Return (x, y) of the center of cell containing provided text 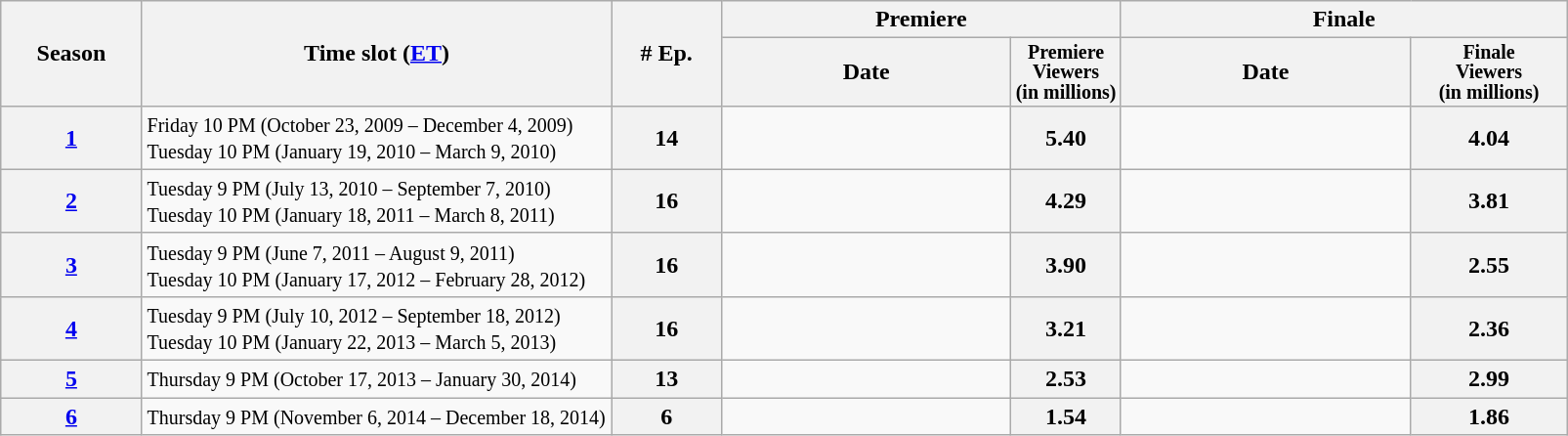
PremiereViewers(in millions) (1066, 72)
1 (71, 137)
FinaleViewers(in millions) (1489, 72)
3.81 (1489, 201)
4.04 (1489, 137)
Thursday 9 PM (October 17, 2013 – January 30, 2014) (377, 379)
Friday 10 PM (October 23, 2009 – December 4, 2009)Tuesday 10 PM (January 19, 2010 – March 9, 2010) (377, 137)
Season (71, 54)
1.54 (1066, 416)
2.36 (1489, 328)
5.40 (1066, 137)
13 (666, 379)
Finale (1344, 20)
Tuesday 9 PM (July 13, 2010 – September 7, 2010)Tuesday 10 PM (January 18, 2011 – March 8, 2011) (377, 201)
4.29 (1066, 201)
5 (71, 379)
Premiere (920, 20)
2.99 (1489, 379)
Thursday 9 PM (November 6, 2014 – December 18, 2014) (377, 416)
2.55 (1489, 264)
2 (71, 201)
4 (71, 328)
3.21 (1066, 328)
Time slot (ET) (377, 54)
# Ep. (666, 54)
Tuesday 9 PM (July 10, 2012 – September 18, 2012)Tuesday 10 PM (January 22, 2013 – March 5, 2013) (377, 328)
2.53 (1066, 379)
3.90 (1066, 264)
3 (71, 264)
14 (666, 137)
1.86 (1489, 416)
Tuesday 9 PM (June 7, 2011 – August 9, 2011)Tuesday 10 PM (January 17, 2012 – February 28, 2012) (377, 264)
